Locate the cell with the specified text and output its [x, y] center coordinate. 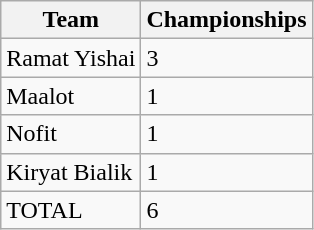
Maalot [71, 96]
Kiryat Bialik [71, 172]
Championships [226, 20]
6 [226, 210]
Team [71, 20]
TOTAL [71, 210]
Nofit [71, 134]
Ramat Yishai [71, 58]
3 [226, 58]
